Locate the cell with the specified text and output its (X, Y) center coordinate. 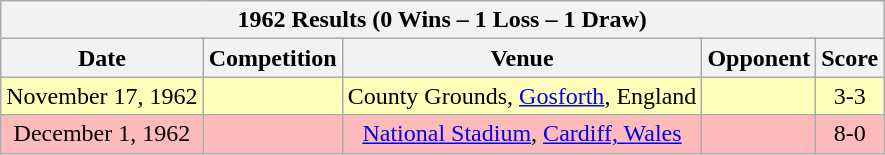
November 17, 1962 (102, 96)
December 1, 1962 (102, 134)
3-3 (850, 96)
Competition (272, 58)
National Stadium, Cardiff, Wales (522, 134)
Opponent (759, 58)
County Grounds, Gosforth, England (522, 96)
8-0 (850, 134)
Venue (522, 58)
Score (850, 58)
1962 Results (0 Wins – 1 Loss – 1 Draw) (442, 20)
Date (102, 58)
